Search for the cell housing the specified text and yield its [X, Y] center coordinate. 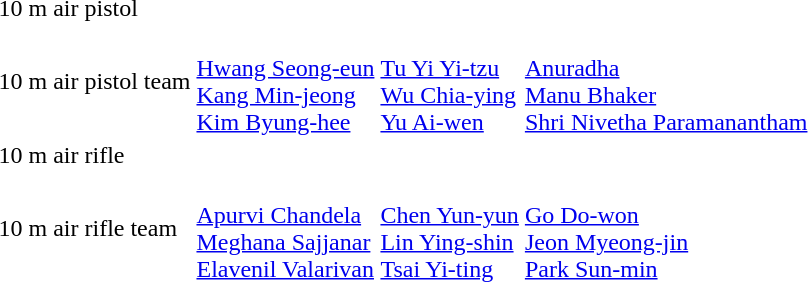
Tu Yi Yi-tzuWu Chia-yingYu Ai-wen [450, 82]
Hwang Seong-eunKang Min-jeongKim Byung-hee [286, 82]
